Pinpoint the cell where the given text exists, returning its [x, y] midpoint coordinate. 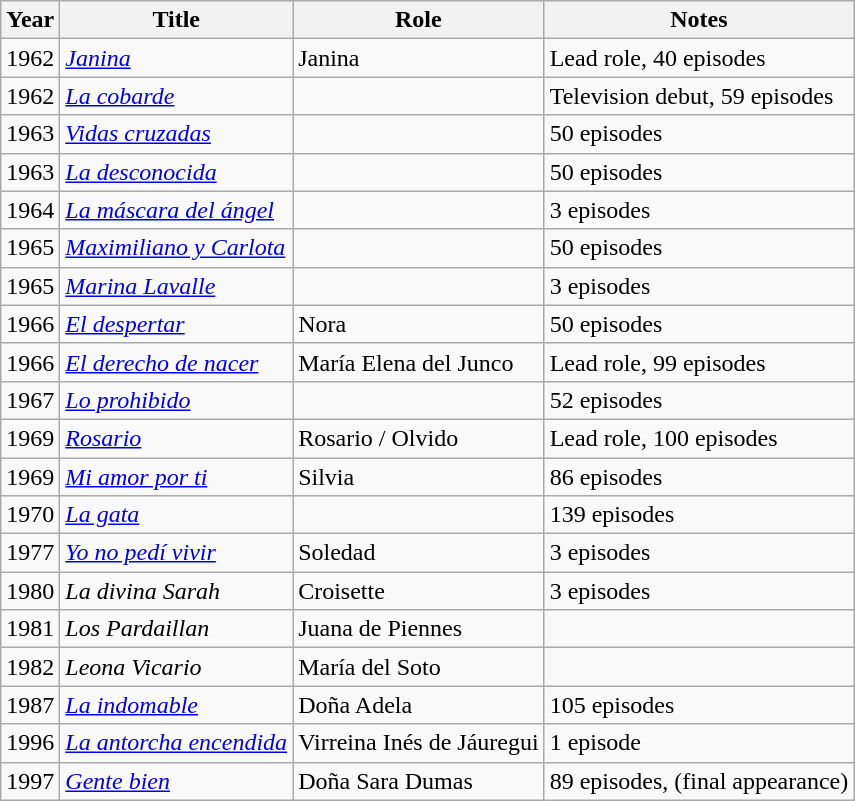
El despertar [176, 324]
1967 [30, 400]
52 episodes [699, 400]
139 episodes [699, 515]
Lead role, 100 episodes [699, 438]
Role [419, 20]
Lead role, 40 episodes [699, 58]
Nora [419, 324]
María del Soto [419, 667]
La cobarde [176, 96]
1977 [30, 553]
Television debut, 59 episodes [699, 96]
89 episodes, (final appearance) [699, 781]
1997 [30, 781]
Doña Sara Dumas [419, 781]
105 episodes [699, 705]
Mi amor por ti [176, 477]
Rosario [176, 438]
86 episodes [699, 477]
Lead role, 99 episodes [699, 362]
Los Pardaillan [176, 629]
1980 [30, 591]
Croisette [419, 591]
Leona Vicario [176, 667]
Virreina Inés de Jáuregui [419, 743]
María Elena del Junco [419, 362]
Title [176, 20]
Soledad [419, 553]
1964 [30, 210]
1987 [30, 705]
1 episode [699, 743]
La divina Sarah [176, 591]
1981 [30, 629]
Juana de Piennes [419, 629]
1970 [30, 515]
Year [30, 20]
Vidas cruzadas [176, 134]
La desconocida [176, 172]
Lo prohibido [176, 400]
Gente bien [176, 781]
Rosario / Olvido [419, 438]
Yo no pedí vivir [176, 553]
Marina Lavalle [176, 286]
Maximiliano y Carlota [176, 248]
Silvia [419, 477]
Doña Adela [419, 705]
La indomable [176, 705]
La máscara del ángel [176, 210]
1996 [30, 743]
1982 [30, 667]
La antorcha encendida [176, 743]
El derecho de nacer [176, 362]
La gata [176, 515]
Notes [699, 20]
